Return the [x, y] coordinate for the center point of the cell that contains the specified text.  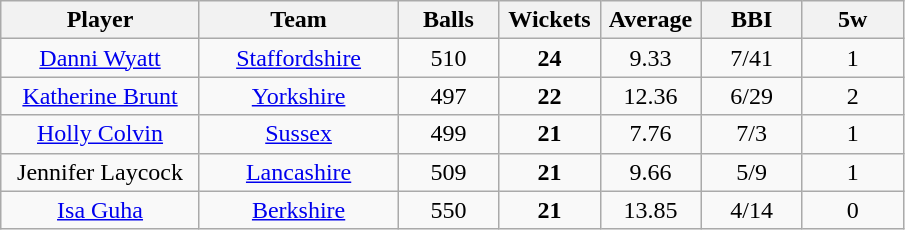
Holly Colvin [100, 134]
Balls [448, 20]
4/14 [752, 210]
9.33 [650, 58]
Jennifer Laycock [100, 172]
24 [550, 58]
Yorkshire [298, 96]
BBI [752, 20]
6/29 [752, 96]
Wickets [550, 20]
550 [448, 210]
5w [852, 20]
Katherine Brunt [100, 96]
Team [298, 20]
9.66 [650, 172]
509 [448, 172]
Danni Wyatt [100, 58]
510 [448, 58]
7/41 [752, 58]
5/9 [752, 172]
Isa Guha [100, 210]
497 [448, 96]
Lancashire [298, 172]
2 [852, 96]
7/3 [752, 134]
Staffordshire [298, 58]
22 [550, 96]
499 [448, 134]
0 [852, 210]
Berkshire [298, 210]
12.36 [650, 96]
Sussex [298, 134]
Average [650, 20]
Player [100, 20]
7.76 [650, 134]
13.85 [650, 210]
